For the text-containing cell, return its midpoint in (X, Y) coordinate format. 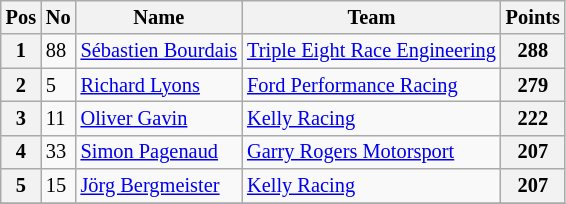
Ford Performance Racing (372, 85)
Simon Pagenaud (160, 152)
Sébastien Bourdais (160, 51)
88 (58, 51)
Pos (21, 17)
Triple Eight Race Engineering (372, 51)
1 (21, 51)
15 (58, 186)
Oliver Gavin (160, 118)
288 (533, 51)
Jörg Bergmeister (160, 186)
Name (160, 17)
222 (533, 118)
33 (58, 152)
Team (372, 17)
4 (21, 152)
11 (58, 118)
3 (21, 118)
Garry Rogers Motorsport (372, 152)
Richard Lyons (160, 85)
2 (21, 85)
No (58, 17)
Points (533, 17)
279 (533, 85)
